Extract the (X, Y) coordinate from the center of the cell holding the provided text.  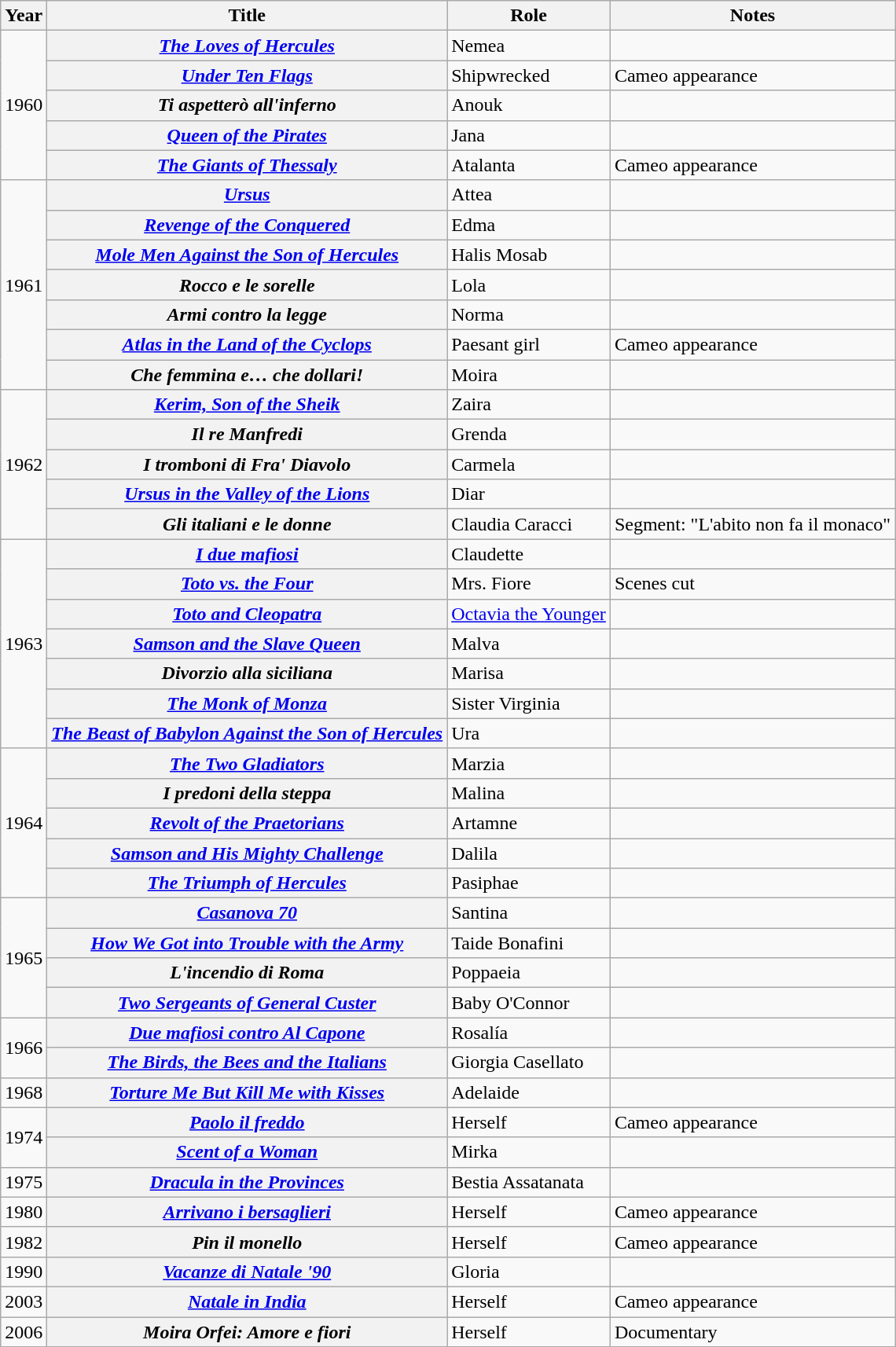
Paesant girl (529, 344)
I due mafiosi (247, 554)
Vacanze di Natale '90 (247, 1272)
Title (247, 16)
Toto and Cleopatra (247, 614)
Adelaide (529, 1092)
Moira (529, 375)
How We Got into Trouble with the Army (247, 943)
1975 (24, 1182)
The Two Gladiators (247, 763)
Marisa (529, 673)
The Birds, the Bees and the Italians (247, 1063)
Nemea (529, 46)
Sister Virginia (529, 703)
Norma (529, 314)
Gli italiani e le donne (247, 524)
Pin il monello (247, 1242)
Grenda (529, 435)
Attea (529, 195)
Moira Orfei: Amore e fiori (247, 1332)
Santina (529, 913)
The Loves of Hercules (247, 46)
Mirka (529, 1152)
Dalila (529, 853)
1990 (24, 1272)
I tromboni di Fra' Diavolo (247, 464)
Claudette (529, 554)
Baby O'Connor (529, 1003)
Toto vs. the Four (247, 584)
1960 (24, 105)
Che femmina e… che dollari! (247, 375)
Revolt of the Praetorians (247, 823)
Two Sergeants of General Custer (247, 1003)
Gloria (529, 1272)
Scent of a Woman (247, 1152)
1962 (24, 464)
Ursus in the Valley of the Lions (247, 494)
Paolo il freddo (247, 1122)
1974 (24, 1137)
Notes (752, 16)
Malina (529, 793)
Pasiphae (529, 883)
Casanova 70 (247, 913)
1965 (24, 958)
The Beast of Babylon Against the Son of Hercules (247, 733)
Samson and His Mighty Challenge (247, 853)
The Giants of Thessaly (247, 165)
Artamne (529, 823)
Il re Manfredi (247, 435)
Scenes cut (752, 584)
Marzia (529, 763)
Rosalía (529, 1033)
Queen of the Pirates (247, 135)
Bestia Assatanata (529, 1182)
I predoni della steppa (247, 793)
Claudia Caracci (529, 524)
Divorzio alla siciliana (247, 673)
Diar (529, 494)
The Triumph of Hercules (247, 883)
Atalanta (529, 165)
Ti aspetterò all'inferno (247, 105)
Arrivano i bersaglieri (247, 1212)
Rocco e le sorelle (247, 284)
Poppaeia (529, 973)
The Monk of Monza (247, 703)
Atlas in the Land of the Cyclops (247, 344)
2003 (24, 1301)
Ura (529, 733)
Jana (529, 135)
Under Ten Flags (247, 75)
Ursus (247, 195)
Malva (529, 644)
Edma (529, 225)
2006 (24, 1332)
Armi contro la legge (247, 314)
Octavia the Younger (529, 614)
Due mafiosi contro Al Capone (247, 1033)
1964 (24, 823)
Halis Mosab (529, 255)
1968 (24, 1092)
L'incendio di Roma (247, 973)
Shipwrecked (529, 75)
Mrs. Fiore (529, 584)
Zaira (529, 405)
Documentary (752, 1332)
Segment: "L'abito non fa il monaco" (752, 524)
1966 (24, 1048)
Kerim, Son of the Sheik (247, 405)
1980 (24, 1212)
Natale in India (247, 1301)
Lola (529, 284)
Revenge of the Conquered (247, 225)
1963 (24, 644)
Year (24, 16)
Carmela (529, 464)
Torture Me But Kill Me with Kisses (247, 1092)
Mole Men Against the Son of Hercules (247, 255)
Samson and the Slave Queen (247, 644)
Anouk (529, 105)
1961 (24, 284)
Giorgia Casellato (529, 1063)
Dracula in the Provinces (247, 1182)
Taide Bonafini (529, 943)
1982 (24, 1242)
Role (529, 16)
